Provide the (X, Y) coordinate of the cell's center where the given text is located.  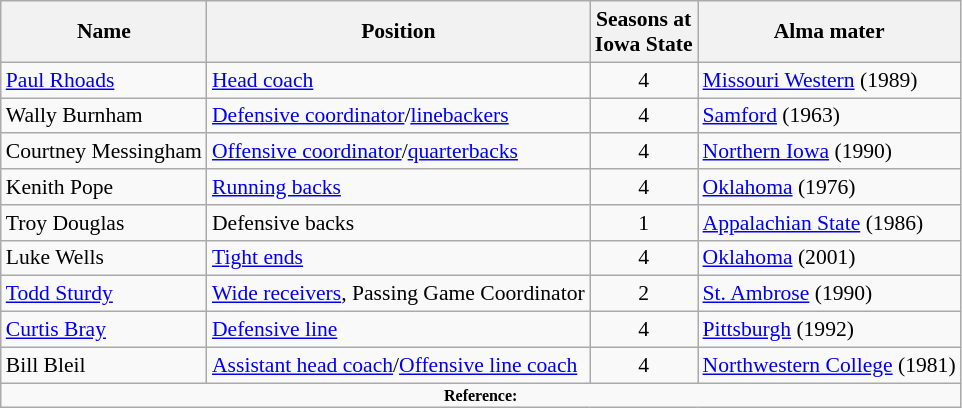
2 (644, 294)
Alma mater (830, 32)
Northern Iowa (1990) (830, 152)
Courtney Messingham (104, 152)
Samford (1963) (830, 116)
Defensive line (398, 330)
Defensive coordinator/linebackers (398, 116)
Offensive coordinator/quarterbacks (398, 152)
Oklahoma (1976) (830, 187)
St. Ambrose (1990) (830, 294)
Kenith Pope (104, 187)
Position (398, 32)
Reference: (481, 395)
Assistant head coach/Offensive line coach (398, 365)
Bill Bleil (104, 365)
Curtis Bray (104, 330)
Defensive backs (398, 223)
Seasons atIowa State (644, 32)
Oklahoma (2001) (830, 258)
Paul Rhoads (104, 80)
Appalachian State (1986) (830, 223)
Missouri Western (1989) (830, 80)
Northwestern College (1981) (830, 365)
Wally Burnham (104, 116)
Running backs (398, 187)
Wide receivers, Passing Game Coordinator (398, 294)
Luke Wells (104, 258)
1 (644, 223)
Troy Douglas (104, 223)
Pittsburgh (1992) (830, 330)
Name (104, 32)
Head coach (398, 80)
Tight ends (398, 258)
Todd Sturdy (104, 294)
